Return the (x, y) coordinate for the center point of the cell that contains the specified text.  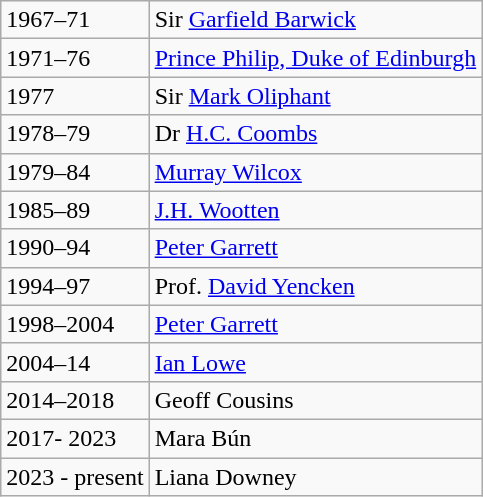
Liana Downey (316, 477)
1979–84 (75, 172)
Sir Mark Oliphant (316, 96)
1977 (75, 96)
Prince Philip, Duke of Edinburgh (316, 58)
1994–97 (75, 286)
2014–2018 (75, 400)
1971–76 (75, 58)
J.H. Wootten (316, 210)
Mara Bún (316, 438)
1998–2004 (75, 324)
Geoff Cousins (316, 400)
1990–94 (75, 248)
2004–14 (75, 362)
1978–79 (75, 134)
2017- 2023 (75, 438)
Ian Lowe (316, 362)
1985–89 (75, 210)
Murray Wilcox (316, 172)
Dr H.C. Coombs (316, 134)
1967–71 (75, 20)
Prof. David Yencken (316, 286)
Sir Garfield Barwick (316, 20)
2023 - present (75, 477)
